Capture the cell that displays the provided text and extract its (X, Y) central coordinate. 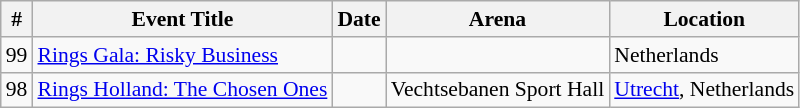
Rings Holland: The Chosen Ones (182, 90)
98 (17, 90)
99 (17, 55)
Event Title (182, 19)
Netherlands (704, 55)
Date (358, 19)
# (17, 19)
Rings Gala: Risky Business (182, 55)
Vechtsebanen Sport Hall (498, 90)
Arena (498, 19)
Utrecht, Netherlands (704, 90)
Location (704, 19)
